Return (x, y) of the center of cell containing provided text 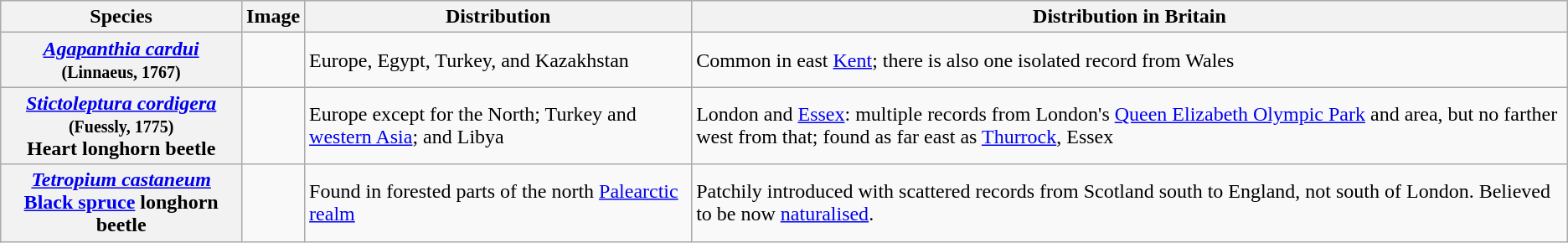
Europe except for the North; Turkey and western Asia; and Libya (498, 126)
Image (273, 17)
Found in forested parts of the north Palearctic realm (498, 203)
Species (121, 17)
Distribution (498, 17)
Europe, Egypt, Turkey, and Kazakhstan (498, 60)
Common in east Kent; there is also one isolated record from Wales (1130, 60)
Patchily introduced with scattered records from Scotland south to England, not south of London. Believed to be now naturalised. (1130, 203)
Distribution in Britain (1130, 17)
Tetropium castaneum Black spruce longhorn beetle (121, 203)
Stictoleptura cordigera (Fuessly, 1775)Heart longhorn beetle (121, 126)
Agapanthia cardui (Linnaeus, 1767) (121, 60)
